Extract the [X, Y] coordinate from the center of the cell holding the provided text.  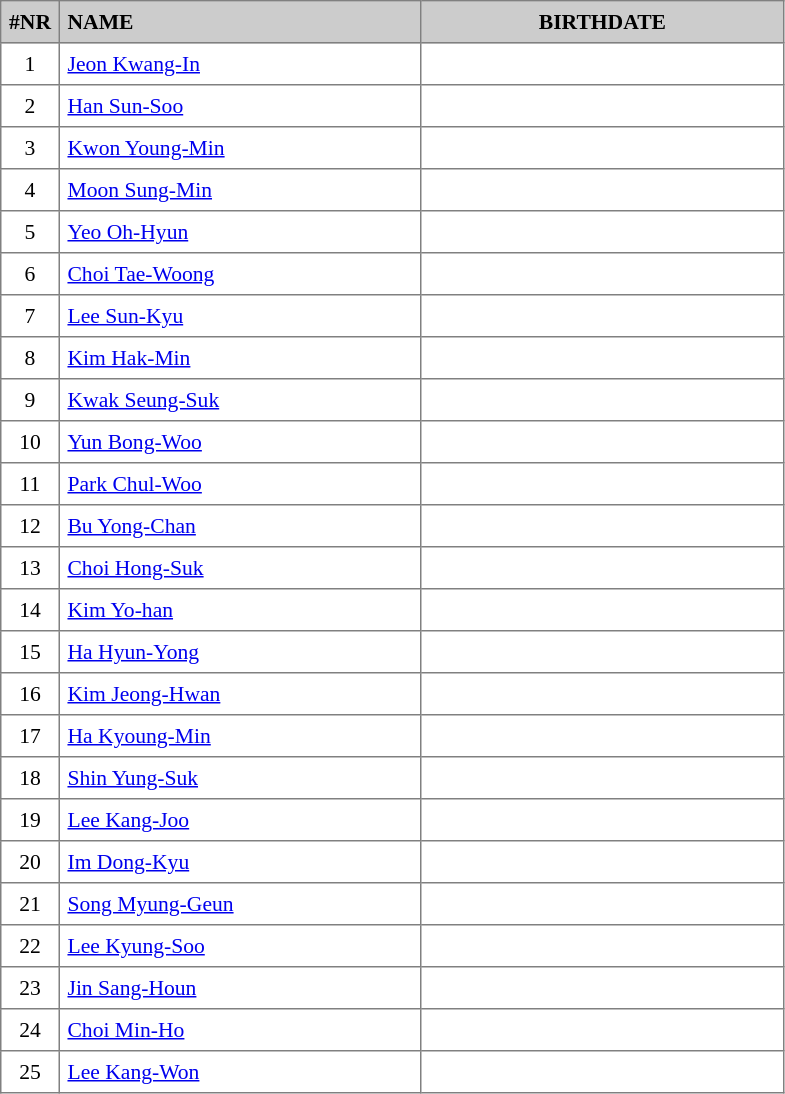
17 [30, 736]
16 [30, 694]
20 [30, 862]
15 [30, 652]
25 [30, 1072]
Bu Yong-Chan [240, 526]
5 [30, 232]
8 [30, 358]
BIRTHDATE [602, 22]
9 [30, 400]
18 [30, 778]
12 [30, 526]
Han Sun-Soo [240, 106]
NAME [240, 22]
7 [30, 316]
Choi Hong-Suk [240, 568]
22 [30, 946]
Lee Kyung-Soo [240, 946]
Yun Bong-Woo [240, 442]
Kwon Young-Min [240, 148]
19 [30, 820]
4 [30, 190]
Kim Yo-han [240, 610]
Jeon Kwang-In [240, 64]
Kim Jeong-Hwan [240, 694]
Choi Tae-Woong [240, 274]
14 [30, 610]
10 [30, 442]
Jin Sang-Houn [240, 988]
Kim Hak-Min [240, 358]
Choi Min-Ho [240, 1030]
Song Myung-Geun [240, 904]
Ha Hyun-Yong [240, 652]
Lee Kang-Joo [240, 820]
Lee Kang-Won [240, 1072]
21 [30, 904]
6 [30, 274]
1 [30, 64]
2 [30, 106]
Shin Yung-Suk [240, 778]
Yeo Oh-Hyun [240, 232]
Moon Sung-Min [240, 190]
11 [30, 484]
Park Chul-Woo [240, 484]
#NR [30, 22]
Kwak Seung-Suk [240, 400]
3 [30, 148]
Ha Kyoung-Min [240, 736]
Im Dong-Kyu [240, 862]
Lee Sun-Kyu [240, 316]
13 [30, 568]
23 [30, 988]
24 [30, 1030]
